Scan for the cell matching the given text and deliver its [x, y] coordinate at center. 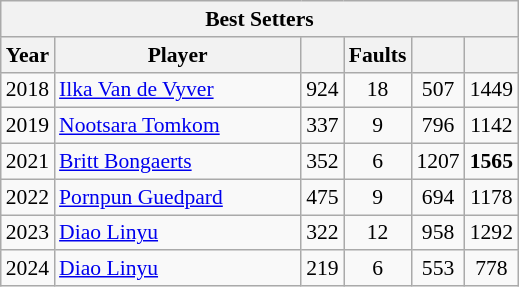
Nootsara Tomkom [178, 126]
2022 [28, 197]
778 [492, 269]
322 [322, 233]
Year [28, 55]
2024 [28, 269]
Pornpun Guedpard [178, 197]
12 [378, 233]
352 [322, 162]
337 [322, 126]
Ilka Van de Vyver [178, 90]
796 [438, 126]
1565 [492, 162]
2023 [28, 233]
507 [438, 90]
924 [322, 90]
1292 [492, 233]
2021 [28, 162]
Britt Bongaerts [178, 162]
1449 [492, 90]
18 [378, 90]
553 [438, 269]
Faults [378, 55]
475 [322, 197]
Player [178, 55]
1178 [492, 197]
2019 [28, 126]
219 [322, 269]
958 [438, 233]
1142 [492, 126]
Best Setters [260, 19]
1207 [438, 162]
694 [438, 197]
2018 [28, 90]
